Locate the cell with the specified text and output its (X, Y) center coordinate. 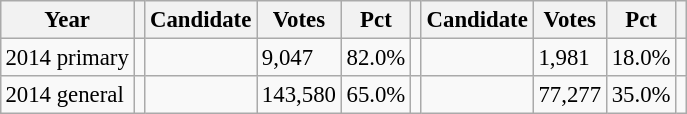
9,047 (300, 57)
82.0% (376, 57)
1,981 (570, 57)
18.0% (640, 57)
Year (67, 20)
35.0% (640, 95)
2014 general (67, 95)
143,580 (300, 95)
77,277 (570, 95)
65.0% (376, 95)
2014 primary (67, 57)
